For the text-containing cell, return its midpoint in (x, y) coordinate format. 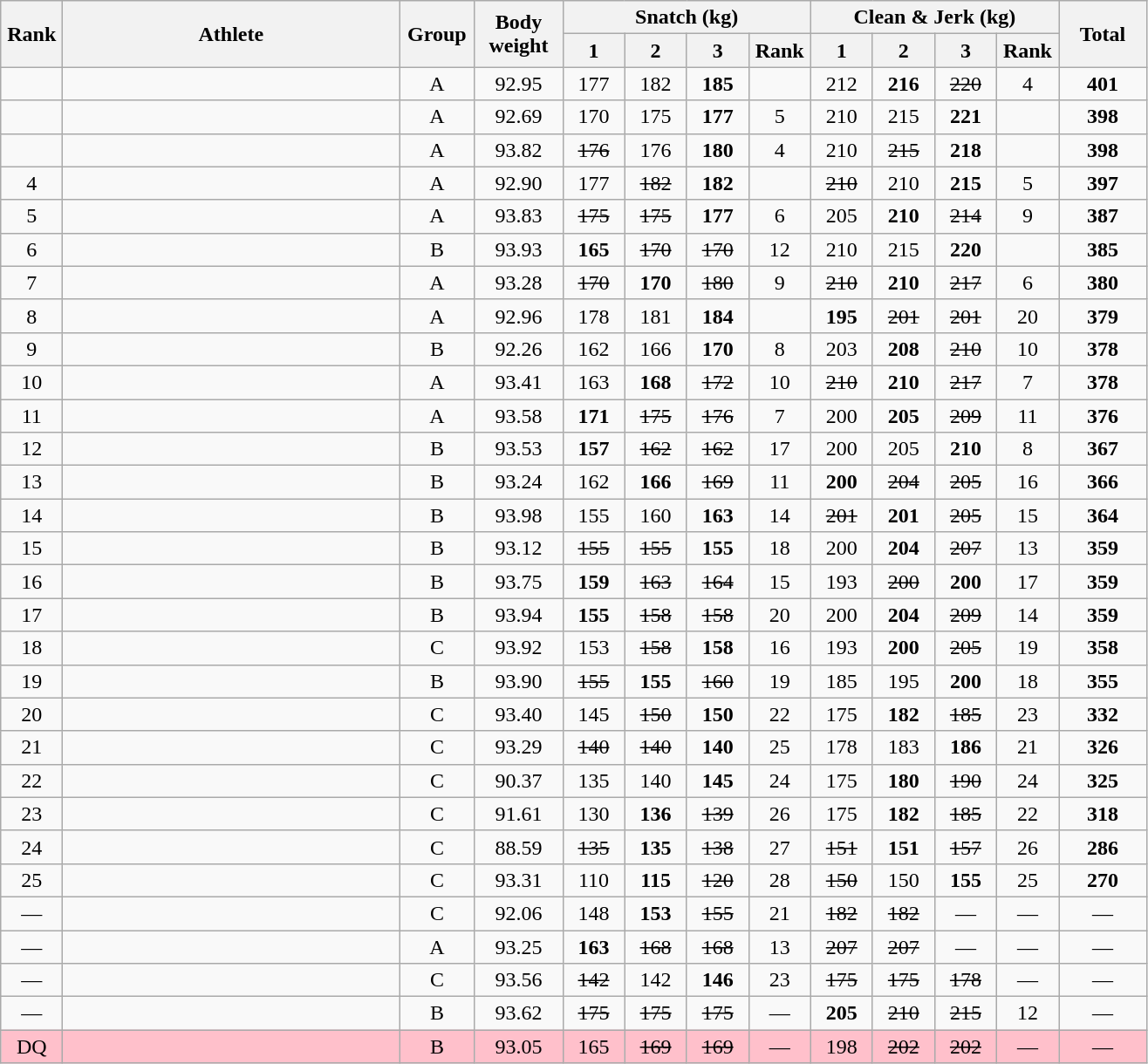
181 (656, 316)
120 (717, 880)
93.40 (518, 714)
138 (717, 847)
Body weight (518, 34)
380 (1103, 283)
130 (593, 814)
385 (1103, 249)
Snatch (kg) (687, 17)
203 (841, 349)
379 (1103, 316)
93.90 (518, 681)
93.29 (518, 747)
88.59 (518, 847)
186 (965, 747)
172 (717, 382)
367 (1103, 449)
93.93 (518, 249)
90.37 (518, 781)
286 (1103, 847)
93.25 (518, 946)
159 (593, 582)
270 (1103, 880)
401 (1103, 84)
148 (593, 913)
208 (904, 349)
221 (965, 117)
93.12 (518, 549)
110 (593, 880)
92.90 (518, 183)
214 (965, 216)
387 (1103, 216)
93.58 (518, 416)
397 (1103, 183)
28 (780, 880)
Athlete (231, 34)
92.69 (518, 117)
190 (965, 781)
93.24 (518, 482)
318 (1103, 814)
93.05 (518, 1047)
93.62 (518, 1013)
183 (904, 747)
93.75 (518, 582)
93.83 (518, 216)
93.41 (518, 382)
164 (717, 582)
93.28 (518, 283)
146 (717, 980)
91.61 (518, 814)
136 (656, 814)
326 (1103, 747)
364 (1103, 515)
115 (656, 880)
93.94 (518, 615)
93.31 (518, 880)
92.26 (518, 349)
325 (1103, 781)
Total (1103, 34)
93.92 (518, 648)
Group (437, 34)
27 (780, 847)
93.56 (518, 980)
198 (841, 1047)
212 (841, 84)
218 (965, 150)
171 (593, 416)
332 (1103, 714)
92.95 (518, 84)
376 (1103, 416)
355 (1103, 681)
184 (717, 316)
93.53 (518, 449)
Clean & Jerk (kg) (934, 17)
92.96 (518, 316)
216 (904, 84)
DQ (31, 1047)
358 (1103, 648)
93.98 (518, 515)
139 (717, 814)
366 (1103, 482)
93.82 (518, 150)
92.06 (518, 913)
